For the text-containing cell, return its midpoint in (X, Y) coordinate format. 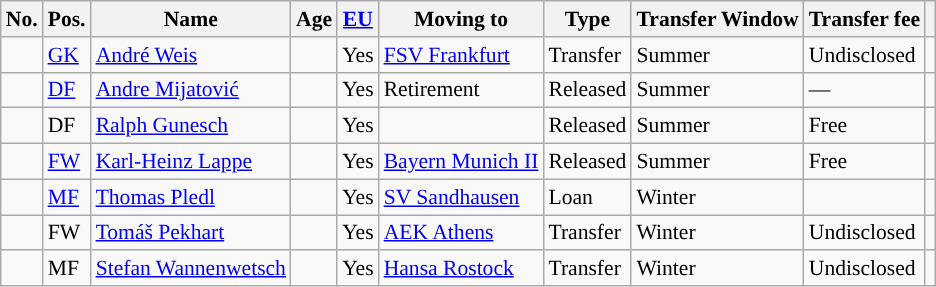
Loan (587, 197)
Retirement (462, 90)
No. (22, 19)
Moving to (462, 19)
— (864, 90)
Transfer Window (717, 19)
Bayern Munich II (462, 162)
Name (191, 19)
Hansa Rostock (462, 269)
AEK Athens (462, 233)
Pos. (67, 19)
GK (67, 55)
FSV Frankfurt (462, 55)
Stefan Wannenwetsch (191, 269)
EU (358, 19)
Type (587, 19)
Thomas Pledl (191, 197)
Tomáš Pekhart (191, 233)
Andre Mijatović (191, 90)
Age (314, 19)
Ralph Gunesch (191, 126)
Transfer fee (864, 19)
Karl-Heinz Lappe (191, 162)
André Weis (191, 55)
SV Sandhausen (462, 197)
